From the cell containing the given text, extract its center point as (x, y) coordinate. 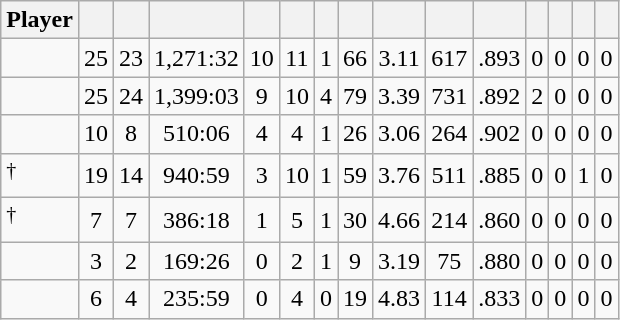
4.66 (400, 220)
.860 (500, 220)
59 (356, 176)
511 (450, 176)
.885 (500, 176)
3.11 (400, 58)
24 (132, 96)
.902 (500, 134)
79 (356, 96)
3.76 (400, 176)
264 (450, 134)
75 (450, 261)
617 (450, 58)
386:18 (197, 220)
1,271:32 (197, 58)
731 (450, 96)
11 (296, 58)
940:59 (197, 176)
3.06 (400, 134)
114 (450, 299)
.833 (500, 299)
4.83 (400, 299)
.893 (500, 58)
6 (96, 299)
26 (356, 134)
169:26 (197, 261)
214 (450, 220)
235:59 (197, 299)
23 (132, 58)
5 (296, 220)
8 (132, 134)
3.19 (400, 261)
.892 (500, 96)
1,399:03 (197, 96)
.880 (500, 261)
3.39 (400, 96)
66 (356, 58)
14 (132, 176)
510:06 (197, 134)
30 (356, 220)
Player (40, 20)
